Search for the cell housing the specified text and yield its (X, Y) center coordinate. 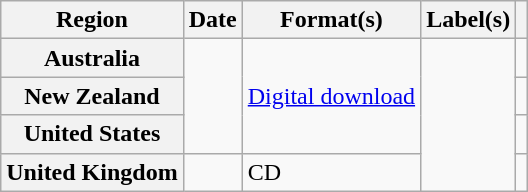
Label(s) (468, 20)
Date (212, 20)
United Kingdom (92, 172)
Region (92, 20)
United States (92, 134)
Digital download (331, 96)
New Zealand (92, 96)
Australia (92, 58)
Format(s) (331, 20)
CD (331, 172)
